Identify which cell holds the provided text, then report its (x, y) central coordinate. 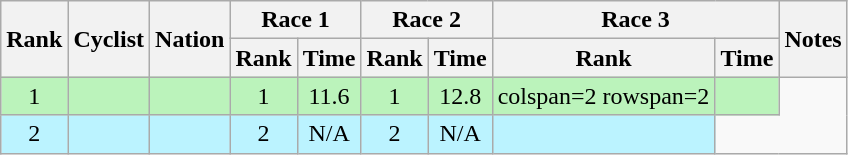
12.8 (460, 96)
Notes (813, 39)
Race 3 (636, 20)
Race 2 (426, 20)
colspan=2 rowspan=2 (604, 96)
Cyclist (109, 39)
Nation (190, 39)
Race 1 (296, 20)
11.6 (329, 96)
